Return the (X, Y) coordinate for the center point of the cell that contains the specified text.  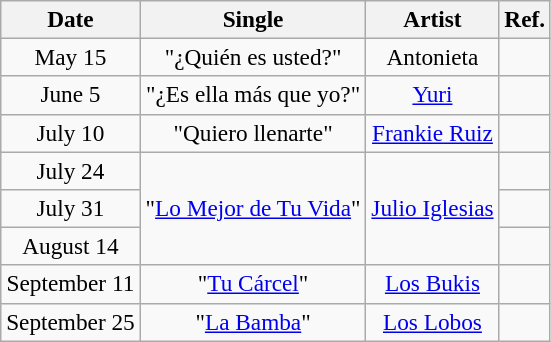
Single (253, 19)
Frankie Ruiz (432, 133)
"Tu Cárcel" (253, 284)
June 5 (70, 95)
Date (70, 19)
Yuri (432, 95)
September 11 (70, 284)
"¿Quién es usted?" (253, 57)
July 10 (70, 133)
July 24 (70, 170)
Antonieta (432, 57)
"¿Es ella más que yo?" (253, 95)
"La Bamba" (253, 322)
Los Lobos (432, 322)
"Lo Mejor de Tu Vida" (253, 208)
May 15 (70, 57)
Julio Iglesias (432, 208)
August 14 (70, 246)
"Quiero llenarte" (253, 133)
Artist (432, 19)
Ref. (524, 19)
Los Bukis (432, 284)
July 31 (70, 208)
September 25 (70, 322)
